Capture the cell that displays the provided text and extract its (X, Y) central coordinate. 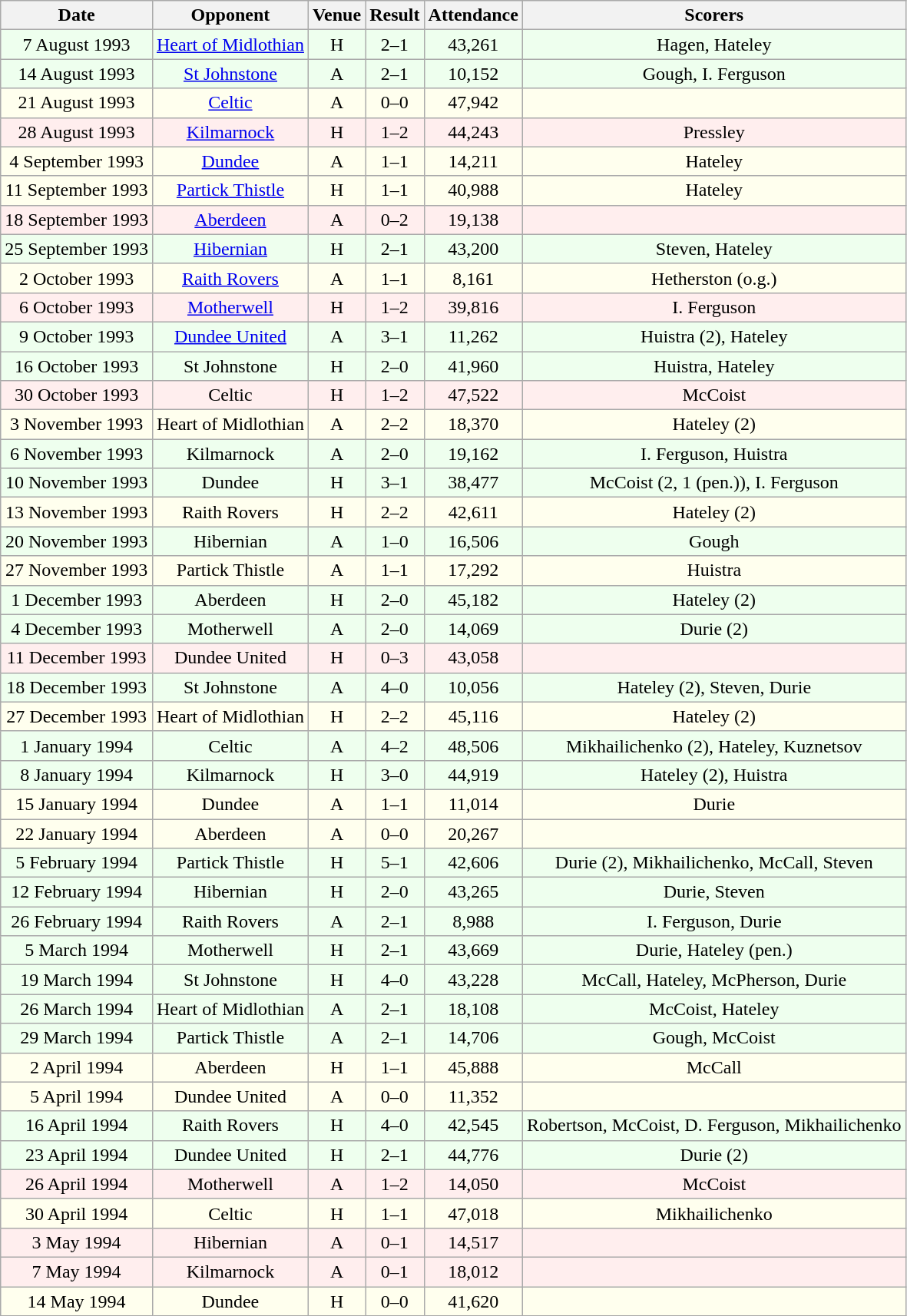
11 December 1993 (77, 658)
27 November 1993 (77, 570)
10,056 (473, 687)
5–1 (395, 863)
Durie (2), Mikhailichenko, McCall, Steven (714, 863)
42,545 (473, 1126)
12 February 1994 (77, 892)
30 April 1994 (77, 1213)
Durie, Hateley (pen.) (714, 951)
18,108 (473, 1009)
Robertson, McCoist, D. Ferguson, Mikhailichenko (714, 1126)
Gough, I. Ferguson (714, 74)
18,012 (473, 1271)
I. Ferguson, Durie (714, 921)
0–3 (395, 658)
47,942 (473, 103)
Hetherston (o.g.) (714, 278)
Durie, Steven (714, 892)
19,162 (473, 454)
41,620 (473, 1301)
5 February 1994 (77, 863)
7 May 1994 (77, 1271)
43,058 (473, 658)
18,370 (473, 425)
44,776 (473, 1155)
14,211 (473, 161)
22 January 1994 (77, 833)
Hagen, Hateley (714, 45)
Mikhailichenko (2), Hateley, Kuznetsov (714, 746)
25 September 1993 (77, 249)
18 December 1993 (77, 687)
45,888 (473, 1067)
45,116 (473, 716)
Huistra, Hateley (714, 366)
43,200 (473, 249)
30 October 1993 (77, 395)
2 April 1994 (77, 1067)
Pressley (714, 132)
7 August 1993 (77, 45)
Venue (336, 15)
8 January 1994 (77, 775)
Hateley (2), Steven, Durie (714, 687)
14,517 (473, 1242)
39,816 (473, 307)
4–2 (395, 746)
5 March 1994 (77, 951)
28 August 1993 (77, 132)
16 October 1993 (77, 366)
14 May 1994 (77, 1301)
38,477 (473, 483)
13 November 1993 (77, 512)
40,988 (473, 190)
Scorers (714, 15)
14,706 (473, 1038)
10 November 1993 (77, 483)
6 November 1993 (77, 454)
Huistra (714, 570)
26 February 1994 (77, 921)
Attendance (473, 15)
Date (77, 15)
McCall (714, 1067)
27 December 1993 (77, 716)
42,611 (473, 512)
26 March 1994 (77, 1009)
43,669 (473, 951)
1–0 (395, 541)
3–0 (395, 775)
18 September 1993 (77, 220)
4 September 1993 (77, 161)
Gough, McCoist (714, 1038)
1 January 1994 (77, 746)
Hateley (2), Huistra (714, 775)
26 April 1994 (77, 1184)
9 October 1993 (77, 336)
17,292 (473, 570)
6 October 1993 (77, 307)
47,018 (473, 1213)
Steven, Hateley (714, 249)
3 November 1993 (77, 425)
29 March 1994 (77, 1038)
23 April 1994 (77, 1155)
3 May 1994 (77, 1242)
McCoist (2, 1 (pen.)), I. Ferguson (714, 483)
I. Ferguson, Huistra (714, 454)
11,262 (473, 336)
McCoist, Hateley (714, 1009)
Huistra (2), Hateley (714, 336)
Gough (714, 541)
Durie (714, 804)
11,352 (473, 1096)
48,506 (473, 746)
14 August 1993 (77, 74)
16,506 (473, 541)
16 April 1994 (77, 1126)
11,014 (473, 804)
5 April 1994 (77, 1096)
47,522 (473, 395)
20 November 1993 (77, 541)
20,267 (473, 833)
44,243 (473, 132)
41,960 (473, 366)
10,152 (473, 74)
11 September 1993 (77, 190)
19 March 1994 (77, 980)
44,919 (473, 775)
Result (395, 15)
Mikhailichenko (714, 1213)
14,050 (473, 1184)
14,069 (473, 629)
43,228 (473, 980)
43,261 (473, 45)
Opponent (230, 15)
0–2 (395, 220)
McCall, Hateley, McPherson, Durie (714, 980)
42,606 (473, 863)
I. Ferguson (714, 307)
19,138 (473, 220)
45,182 (473, 600)
4 December 1993 (77, 629)
2 October 1993 (77, 278)
43,265 (473, 892)
1 December 1993 (77, 600)
8,161 (473, 278)
8,988 (473, 921)
21 August 1993 (77, 103)
15 January 1994 (77, 804)
